Identify which cell holds the provided text, then report its [X, Y] central coordinate. 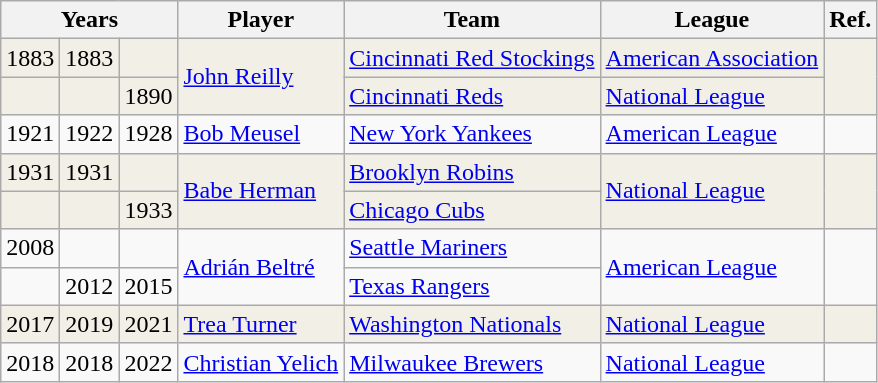
Cincinnati Red Stockings [472, 58]
Years [90, 20]
Bob Meusel [261, 134]
John Reilly [261, 77]
2015 [148, 286]
New York Yankees [472, 134]
Trea Turner [261, 324]
1922 [90, 134]
Seattle Mariners [472, 248]
2022 [148, 362]
Player [261, 20]
Milwaukee Brewers [472, 362]
Washington Nationals [472, 324]
American Association [712, 58]
Texas Rangers [472, 286]
1928 [148, 134]
2019 [90, 324]
2021 [148, 324]
2017 [30, 324]
2012 [90, 286]
1933 [148, 210]
1921 [30, 134]
Chicago Cubs [472, 210]
Cincinnati Reds [472, 96]
Team [472, 20]
1890 [148, 96]
Christian Yelich [261, 362]
Ref. [850, 20]
Adrián Beltré [261, 267]
Brooklyn Robins [472, 172]
Babe Herman [261, 191]
2008 [30, 248]
League [712, 20]
